Output the [x, y] coordinate of the center of the cell containing the given text.  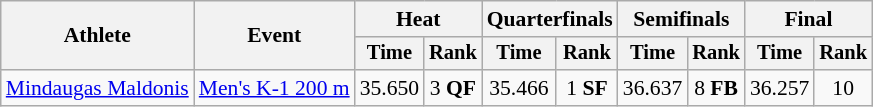
8 FB [716, 88]
35.466 [519, 88]
Quarterfinals [550, 19]
36.637 [652, 88]
Semifinals [682, 19]
Final [808, 19]
Athlete [98, 36]
3 QF [453, 88]
35.650 [390, 88]
36.257 [780, 88]
Heat [418, 19]
Event [274, 36]
Mindaugas Maldonis [98, 88]
10 [843, 88]
Men's K-1 200 m [274, 88]
1 SF [587, 88]
